Determine the [x, y] coordinate at the center of the cell enclosing the given text.  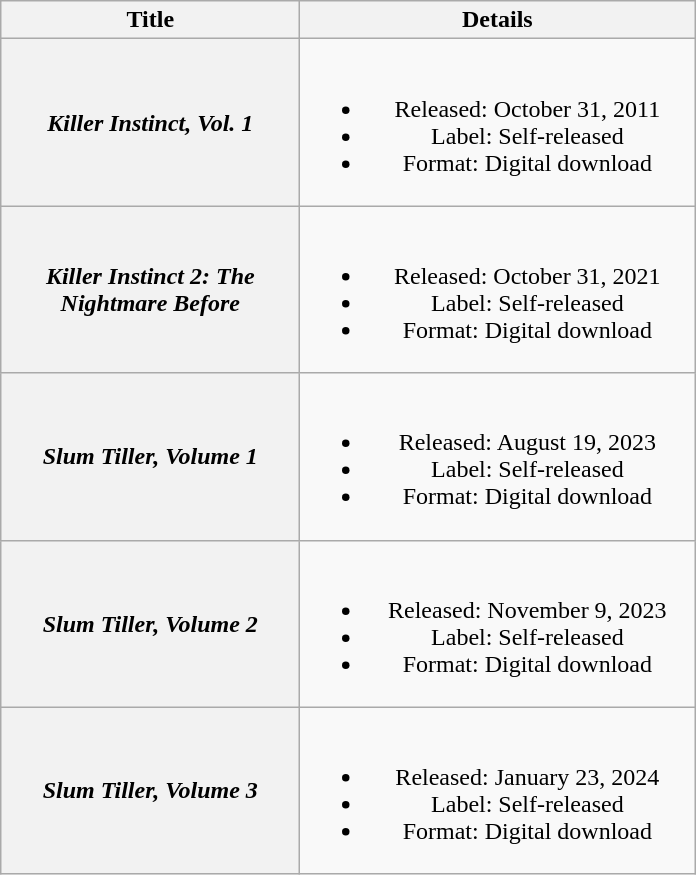
Title [150, 20]
Killer Instinct 2: The Nightmare Before [150, 290]
Slum Tiller, Volume 1 [150, 456]
Killer Instinct, Vol. 1 [150, 122]
Released: October 31, 2021Label: Self-releasedFormat: Digital download [498, 290]
Slum Tiller, Volume 2 [150, 624]
Released: January 23, 2024Label: Self-releasedFormat: Digital download [498, 790]
Released: November 9, 2023Label: Self-releasedFormat: Digital download [498, 624]
Slum Tiller, Volume 3 [150, 790]
Released: October 31, 2011Label: Self-releasedFormat: Digital download [498, 122]
Released: August 19, 2023Label: Self-releasedFormat: Digital download [498, 456]
Details [498, 20]
